From the cell containing the given text, extract its center point as [X, Y] coordinate. 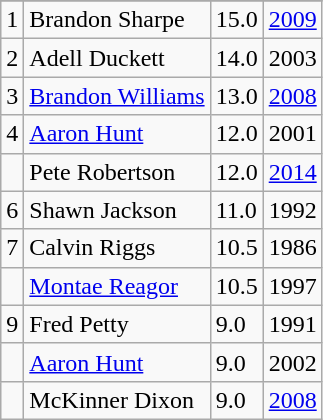
3 [12, 96]
Calvin Riggs [117, 248]
13.0 [236, 96]
1992 [292, 210]
2 [12, 58]
15.0 [236, 20]
Shawn Jackson [117, 210]
2014 [292, 172]
Fred Petty [117, 324]
1986 [292, 248]
1991 [292, 324]
Montae Reagor [117, 286]
4 [12, 134]
Adell Duckett [117, 58]
Brandon Williams [117, 96]
Brandon Sharpe [117, 20]
2009 [292, 20]
2001 [292, 134]
2003 [292, 58]
1997 [292, 286]
McKinner Dixon [117, 400]
11.0 [236, 210]
9 [12, 324]
Pete Robertson [117, 172]
7 [12, 248]
6 [12, 210]
2002 [292, 362]
14.0 [236, 58]
1 [12, 20]
